Detect which cell encompasses the target text, then output its (x, y) center coordinate. 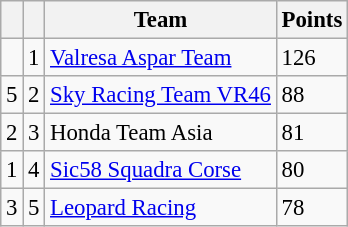
Honda Team Asia (161, 133)
Sic58 Squadra Corse (161, 170)
88 (312, 95)
Team (161, 20)
126 (312, 58)
Points (312, 20)
Sky Racing Team VR46 (161, 95)
80 (312, 170)
Valresa Aspar Team (161, 58)
81 (312, 133)
Leopard Racing (161, 208)
4 (34, 170)
78 (312, 208)
